Extract the (x, y) coordinate from the center of the cell holding the provided text.  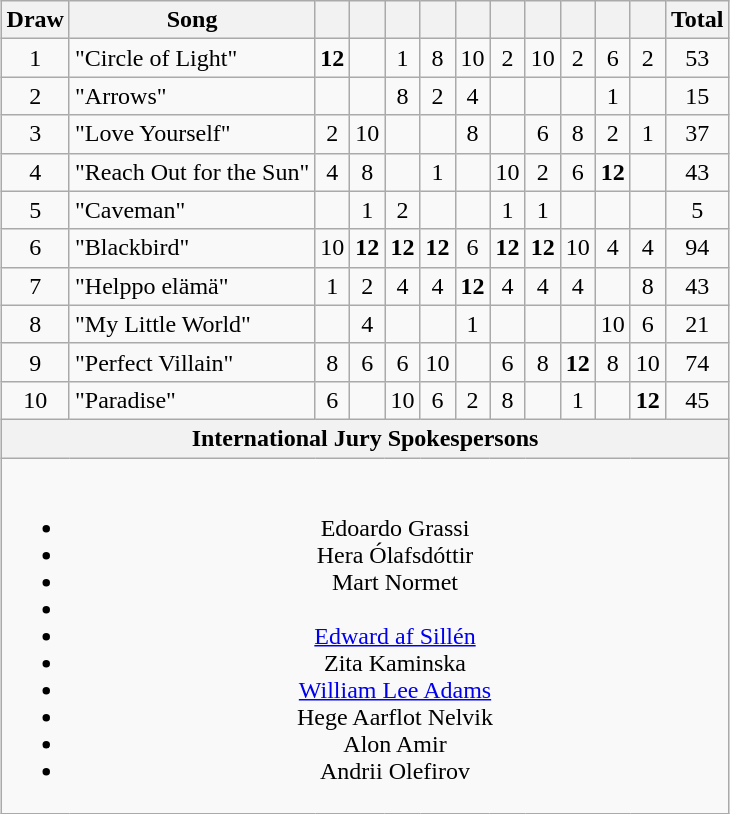
International Jury Spokespersons (365, 438)
53 (697, 58)
"Paradise" (192, 400)
"Love Yourself" (192, 134)
15 (697, 96)
37 (697, 134)
94 (697, 248)
45 (697, 400)
Total (697, 20)
"My Little World" (192, 324)
9 (35, 362)
"Circle of Light" (192, 58)
"Reach Out for the Sun" (192, 172)
"Helppo elämä" (192, 286)
"Caveman" (192, 210)
3 (35, 134)
"Arrows" (192, 96)
Draw (35, 20)
"Blackbird" (192, 248)
7 (35, 286)
Song (192, 20)
74 (697, 362)
Edoardo Grassi Hera Ólafsdóttir Mart Normet Edward af Sillén Zita Kaminska William Lee Adams Hege Aarflot Nelvik Alon Amir Andrii Olefirov (365, 636)
21 (697, 324)
"Perfect Villain" (192, 362)
